Extract the [x, y] coordinate from the center of the cell holding the provided text.  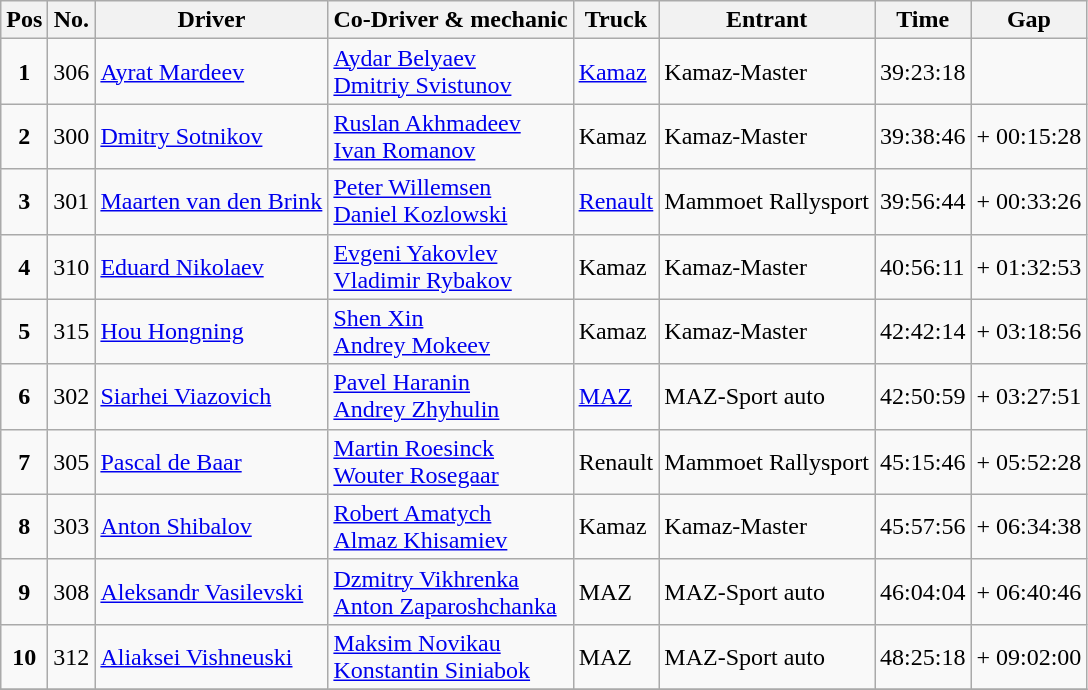
9 [24, 592]
Eduard Nikolaev [212, 266]
303 [72, 526]
8 [24, 526]
+ 06:34:38 [1029, 526]
306 [72, 72]
39:38:46 [923, 136]
Martin Roesinck Wouter Rosegaar [450, 462]
+ 00:33:26 [1029, 202]
Pavel Haranin Andrey Zhyhulin [450, 396]
Entrant [767, 20]
Maksim Novikau Konstantin Siniabok [450, 656]
Siarhei Viazovich [212, 396]
Dmitry Sotnikov [212, 136]
+ 09:02:00 [1029, 656]
48:25:18 [923, 656]
300 [72, 136]
Robert Amatych Almaz Khisamiev [450, 526]
No. [72, 20]
Ruslan Akhmadeev Ivan Romanov [450, 136]
7 [24, 462]
Driver [212, 20]
39:56:44 [923, 202]
+ 01:32:53 [1029, 266]
6 [24, 396]
+ 00:15:28 [1029, 136]
2 [24, 136]
Pascal de Baar [212, 462]
Co-Driver & mechanic [450, 20]
Time [923, 20]
42:42:14 [923, 332]
39:23:18 [923, 72]
Ayrat Mardeev [212, 72]
Hou Hongning [212, 332]
310 [72, 266]
Maarten van den Brink [212, 202]
45:15:46 [923, 462]
1 [24, 72]
312 [72, 656]
5 [24, 332]
40:56:11 [923, 266]
+ 03:27:51 [1029, 396]
305 [72, 462]
Aliaksei Vishneuski [212, 656]
302 [72, 396]
3 [24, 202]
Evgeni Yakovlev Vladimir Rybakov [450, 266]
Anton Shibalov [212, 526]
Shen Xin Andrey Mokeev [450, 332]
+ 05:52:28 [1029, 462]
Gap [1029, 20]
10 [24, 656]
+ 03:18:56 [1029, 332]
45:57:56 [923, 526]
46:04:04 [923, 592]
308 [72, 592]
Aydar Belyaev Dmitriy Svistunov [450, 72]
Truck [616, 20]
Aleksandr Vasilevski [212, 592]
Peter Willemsen Daniel Kozlowski [450, 202]
Pos [24, 20]
42:50:59 [923, 396]
301 [72, 202]
+ 06:40:46 [1029, 592]
315 [72, 332]
Dzmitry Vikhrenka Anton Zaparoshchanka [450, 592]
4 [24, 266]
